Locate the cell with the specified text and output its [X, Y] center coordinate. 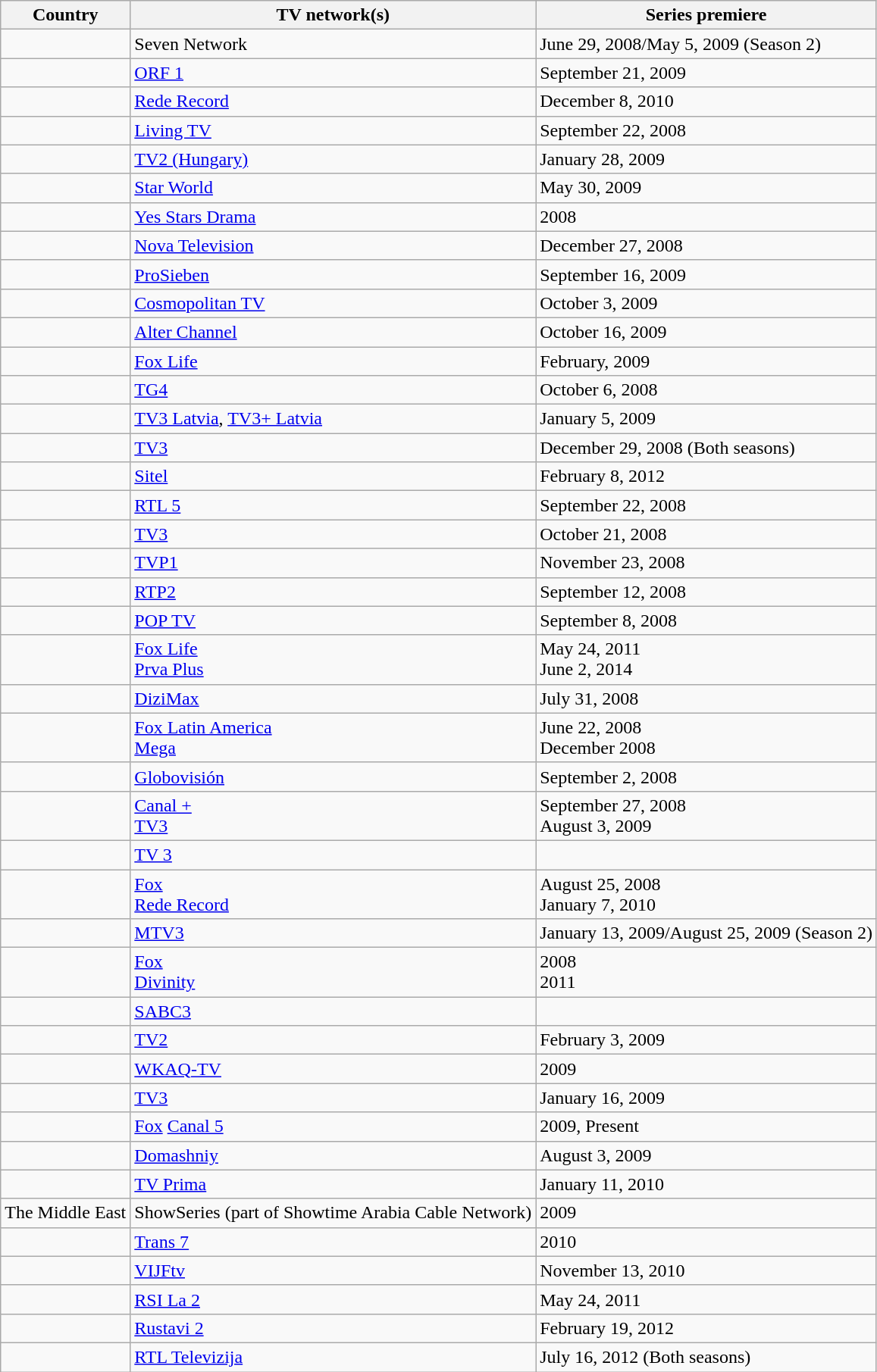
May 24, 2011June 2, 2014 [706, 659]
Fox Latin AmericaMega [334, 738]
February, 2009 [706, 361]
January 13, 2009/August 25, 2009 (Season 2) [706, 933]
Seven Network [334, 44]
TV 3 [334, 855]
VIJFtv [334, 1270]
September 12, 2008 [706, 592]
Series premiere [706, 15]
September 2, 2008 [706, 777]
ShowSeries (part of Showtime Arabia Cable Network) [334, 1213]
DiziMax [334, 699]
September 27, 2008August 3, 2009 [706, 815]
Living TV [334, 130]
May 24, 2011 [706, 1299]
November 23, 2008 [706, 563]
October 21, 2008 [706, 534]
RTL Televizija [334, 1357]
TV2 [334, 1040]
November 13, 2010 [706, 1270]
TV network(s) [334, 15]
RSI La 2 [334, 1299]
ProSieben [334, 274]
June 22, 2008December 2008 [706, 738]
Domashniy [334, 1155]
Star World [334, 188]
Fox Canal 5 [334, 1127]
February 8, 2012 [706, 477]
October 16, 2009 [706, 332]
Alter Channel [334, 332]
Fox Life [334, 361]
August 3, 2009 [706, 1155]
2010 [706, 1242]
SABC3 [334, 1011]
RTL 5 [334, 505]
20082011 [706, 973]
February 19, 2012 [706, 1328]
TG4 [334, 390]
MTV3 [334, 933]
Sitel [334, 477]
July 31, 2008 [706, 699]
December 29, 2008 (Both seasons) [706, 448]
Country [65, 15]
June 29, 2008/May 5, 2009 (Season 2) [706, 44]
POP TV [334, 620]
January 5, 2009 [706, 419]
The Middle East [65, 1213]
FoxRede Record [334, 894]
February 3, 2009 [706, 1040]
2008 [706, 217]
Globovisión [334, 777]
Nova Television [334, 245]
September 8, 2008 [706, 620]
January 16, 2009 [706, 1098]
Cosmopolitan TV [334, 303]
September 16, 2009 [706, 274]
FoxDivinity [334, 973]
ORF 1 [334, 73]
September 21, 2009 [706, 73]
TVP1 [334, 563]
RTP2 [334, 592]
October 3, 2009 [706, 303]
WKAQ-TV [334, 1069]
Canal +TV3 [334, 815]
August 25, 2008January 7, 2010 [706, 894]
Rede Record [334, 102]
2009, Present [706, 1127]
December 8, 2010 [706, 102]
January 11, 2010 [706, 1184]
Rustavi 2 [334, 1328]
December 27, 2008 [706, 245]
May 30, 2009 [706, 188]
TV2 (Hungary) [334, 159]
Trans 7 [334, 1242]
Fox LifePrva Plus [334, 659]
TV3 Latvia, TV3+ Latvia [334, 419]
July 16, 2012 (Both seasons) [706, 1357]
October 6, 2008 [706, 390]
TV Prima [334, 1184]
January 28, 2009 [706, 159]
Yes Stars Drama [334, 217]
